Provide the [x, y] coordinate of the cell's center where the given text is located.  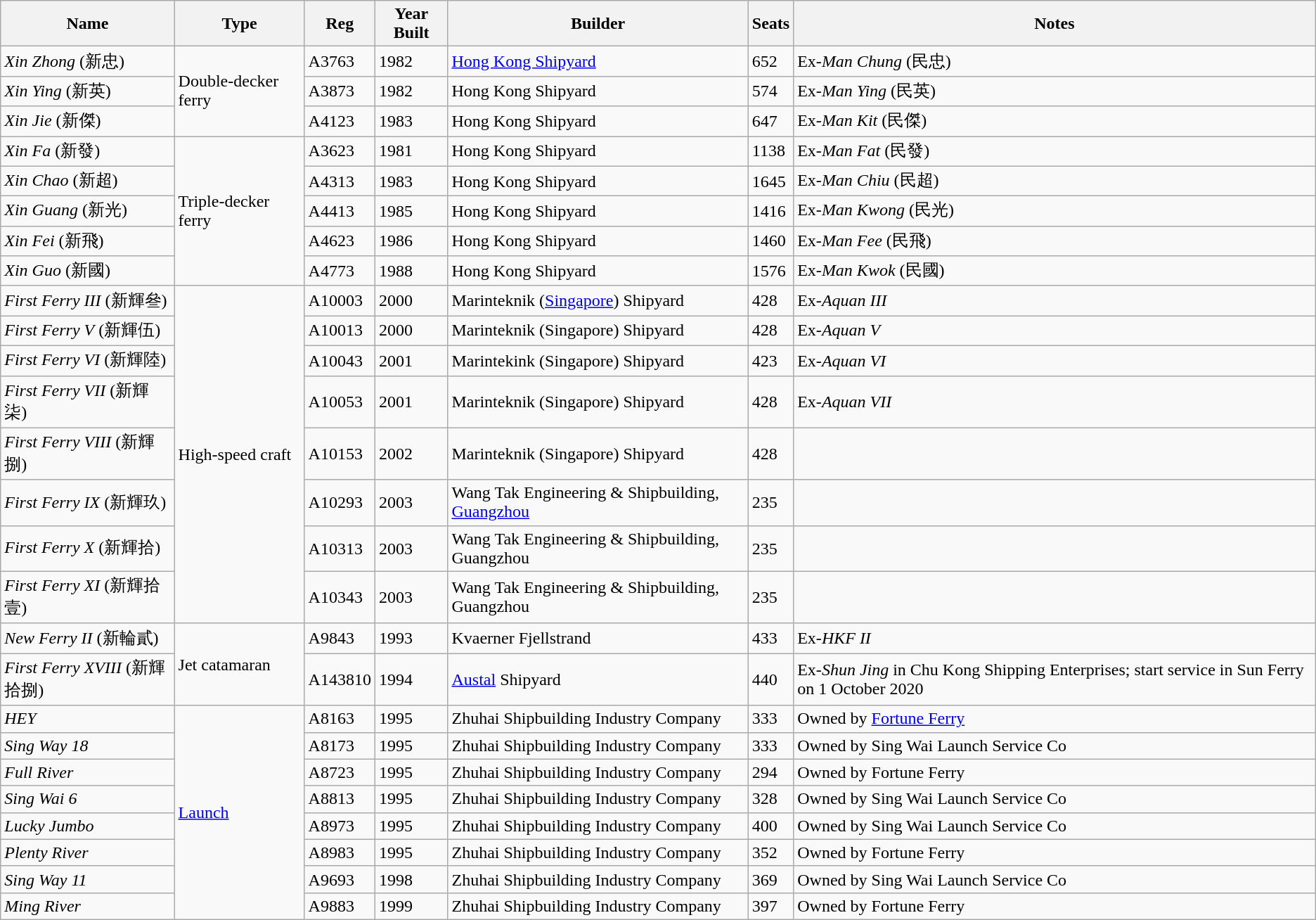
1981 [411, 152]
400 [770, 826]
A9843 [340, 639]
A10053 [340, 402]
A8723 [340, 772]
1576 [770, 271]
Triple-decker ferry [239, 211]
Ming River [87, 906]
A9883 [340, 906]
A10313 [340, 549]
Xin Ying (新英) [87, 91]
Xin Fa (新發) [87, 152]
A10343 [340, 597]
A4413 [340, 211]
Xin Jie (新傑) [87, 121]
1985 [411, 211]
Xin Guang (新光) [87, 211]
Ex-Man Fat (民發) [1054, 152]
1986 [411, 241]
1993 [411, 639]
433 [770, 639]
First Ferry VI (新輝陸) [87, 360]
Launch [239, 812]
First Ferry III (新輝叄) [87, 301]
First Ferry XVIII (新輝拾捌) [87, 679]
Lucky Jumbo [87, 826]
Sing Way 18 [87, 746]
Plenty River [87, 852]
Type [239, 24]
Marintekink (Singapore) Shipyard [598, 360]
440 [770, 679]
Xin Zhong (新忠) [87, 62]
A4773 [340, 271]
Seats [770, 24]
1138 [770, 152]
647 [770, 121]
A4123 [340, 121]
Full River [87, 772]
A3763 [340, 62]
Jet catamaran [239, 664]
Xin Guo (新國) [87, 271]
First Ferry VII (新輝柒) [87, 402]
Ex-Aquan VII [1054, 402]
1416 [770, 211]
A8173 [340, 746]
Ex-Man Chiu (民超) [1054, 181]
A10043 [340, 360]
1994 [411, 679]
328 [770, 799]
574 [770, 91]
HEY [87, 719]
New Ferry II (新輪貳) [87, 639]
Ex-Man Kwong (民光) [1054, 211]
2002 [411, 454]
High-speed craft [239, 454]
Ex-Man Kit (民傑) [1054, 121]
Ex-Aquan V [1054, 331]
A9693 [340, 879]
Builder [598, 24]
Kvaerner Fjellstrand [598, 639]
Ex-Man Chung (民忠) [1054, 62]
Ex-Man Kwok (民國) [1054, 271]
Notes [1054, 24]
Xin Fei (新飛) [87, 241]
Double-decker ferry [239, 91]
A3623 [340, 152]
397 [770, 906]
A4623 [340, 241]
352 [770, 852]
423 [770, 360]
Reg [340, 24]
1998 [411, 879]
Sing Wai 6 [87, 799]
1645 [770, 181]
Ex-Shun Jing in Chu Kong Shipping Enterprises; start service in Sun Ferry on 1 October 2020 [1054, 679]
1988 [411, 271]
A10013 [340, 331]
A10153 [340, 454]
A3873 [340, 91]
Xin Chao (新超) [87, 181]
1999 [411, 906]
First Ferry XI (新輝拾壹) [87, 597]
A8983 [340, 852]
1460 [770, 241]
First Ferry V (新輝伍) [87, 331]
Ex-HKF II [1054, 639]
A10293 [340, 502]
652 [770, 62]
Austal Shipyard [598, 679]
A8163 [340, 719]
Year Built [411, 24]
First Ferry X (新輝拾) [87, 549]
First Ferry IX (新輝玖) [87, 502]
A4313 [340, 181]
Ex-Aquan VI [1054, 360]
A8813 [340, 799]
294 [770, 772]
Ex-Man Fee (民飛) [1054, 241]
Sing Way 11 [87, 879]
Ex-Man Ying (民英) [1054, 91]
Name [87, 24]
Ex-Aquan III [1054, 301]
A143810 [340, 679]
369 [770, 879]
A10003 [340, 301]
A8973 [340, 826]
First Ferry VIII (新輝捌) [87, 454]
